Return (x, y) of the center of cell containing provided text 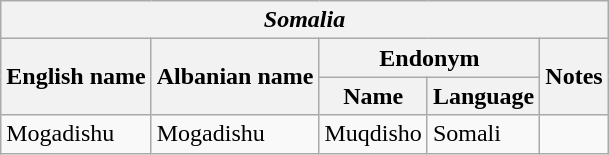
Name (373, 96)
Somalia (304, 20)
English name (76, 77)
Muqdisho (373, 134)
Notes (574, 77)
Language (483, 96)
Endonym (430, 58)
Albanian name (235, 77)
Somali (483, 134)
